Extract the (X, Y) coordinate from the center of the cell holding the provided text.  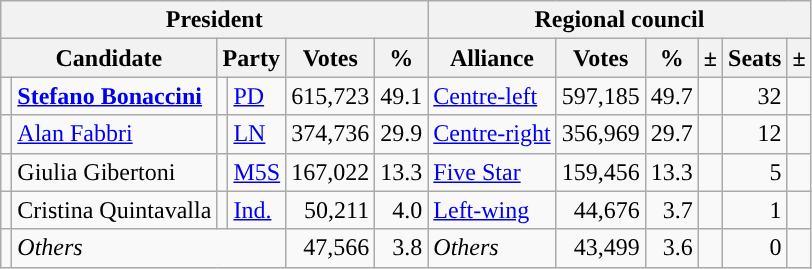
Candidate (109, 58)
374,736 (330, 134)
Party (252, 58)
159,456 (600, 172)
49.1 (402, 96)
3.7 (672, 210)
Alliance (492, 58)
Regional council (620, 20)
0 (755, 248)
LN (257, 134)
Left-wing (492, 210)
4.0 (402, 210)
Giulia Gibertoni (114, 172)
3.8 (402, 248)
47,566 (330, 248)
29.9 (402, 134)
29.7 (672, 134)
615,723 (330, 96)
Alan Fabbri (114, 134)
44,676 (600, 210)
356,969 (600, 134)
167,022 (330, 172)
5 (755, 172)
M5S (257, 172)
3.6 (672, 248)
12 (755, 134)
Centre-left (492, 96)
President (214, 20)
49.7 (672, 96)
Five Star (492, 172)
50,211 (330, 210)
PD (257, 96)
Cristina Quintavalla (114, 210)
Centre-right (492, 134)
Stefano Bonaccini (114, 96)
1 (755, 210)
43,499 (600, 248)
Ind. (257, 210)
32 (755, 96)
597,185 (600, 96)
Seats (755, 58)
